Capture the cell that displays the provided text and extract its [x, y] central coordinate. 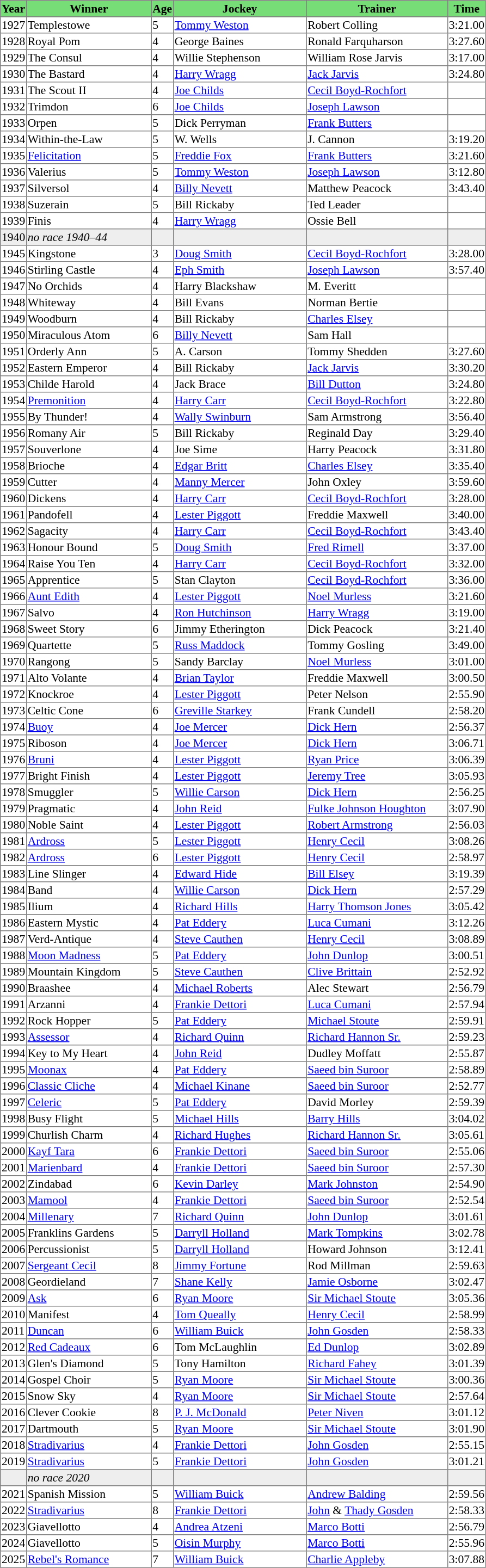
2:59.63 [466, 1265]
1969 [14, 645]
Woodburn [89, 319]
1931 [14, 90]
3:56.40 [466, 417]
Charlie Appleby [377, 1559]
Ron Hutchinson [239, 613]
1959 [14, 482]
3:57.40 [466, 270]
Trainer [377, 9]
1992 [14, 1021]
2:52.54 [466, 1200]
J. Cannon [377, 139]
Year [14, 9]
Premonition [89, 400]
2:55.15 [466, 1445]
3:01.39 [466, 1363]
2:52.77 [466, 1086]
2:55.90 [466, 694]
no race 1940–44 [89, 237]
1998 [14, 1119]
1927 [14, 25]
1953 [14, 384]
2:56.03 [466, 825]
1968 [14, 629]
2025 [14, 1559]
2014 [14, 1380]
1971 [14, 678]
Sam Hall [377, 335]
Ryan Price [377, 760]
Raise You Ten [89, 564]
Eastern Emperor [89, 368]
George Baines [239, 41]
Harry Blackshaw [239, 286]
1949 [14, 319]
Gospel Choir [89, 1380]
3:01.61 [466, 1217]
1967 [14, 613]
Rebel's Romance [89, 1559]
2022 [14, 1510]
Richard Hills [239, 906]
3:08.89 [466, 939]
1964 [14, 564]
Time [466, 9]
3:00.51 [466, 955]
Sam Armstrong [377, 417]
1990 [14, 988]
2:57.64 [466, 1396]
Tommy Gosling [377, 645]
2:57.30 [466, 1168]
The Consul [89, 58]
1993 [14, 1037]
3:21.00 [466, 25]
2:58.20 [466, 711]
Michael Stoute [377, 1021]
1962 [14, 531]
2:55.06 [466, 1151]
3:04.02 [466, 1119]
Spanish Mission [89, 1494]
Line Slinger [89, 874]
3:31.80 [466, 449]
Rod Millman [377, 1265]
Quartette [89, 645]
2:58.97 [466, 857]
Celtic Cone [89, 711]
Mark Tompkins [377, 1233]
no race 2020 [89, 1478]
Jockey [239, 9]
3:12.41 [466, 1249]
1947 [14, 286]
Frank Cundell [377, 711]
1980 [14, 825]
3:36.00 [466, 580]
Sergeant Cecil [89, 1265]
3:40.00 [466, 515]
1928 [14, 41]
1956 [14, 433]
2009 [14, 1298]
1955 [14, 417]
1974 [14, 727]
Andrew Balding [377, 1494]
Dick Peacock [377, 629]
2:58.89 [466, 1070]
1973 [14, 711]
3:12.26 [466, 923]
Moon Madness [89, 955]
By Thunder! [89, 417]
Alto Volante [89, 678]
1997 [14, 1102]
2:59.23 [466, 1037]
Jack Brace [239, 384]
Edward Hide [239, 874]
Tom Queally [239, 1314]
2010 [14, 1314]
Bill Dutton [377, 384]
Mark Johnston [377, 1184]
Dick Perryman [239, 123]
3:49.00 [466, 645]
3:17.00 [466, 58]
2:56.25 [466, 792]
1950 [14, 335]
Knockroe [89, 694]
Valerius [89, 172]
Mamool [89, 1200]
Orderly Ann [89, 351]
Jimmy Fortune [239, 1265]
M. Everitt [377, 286]
2002 [14, 1184]
1966 [14, 596]
3:07.90 [466, 808]
The Scout II [89, 90]
1951 [14, 351]
2004 [14, 1217]
Jeremy Tree [377, 776]
2008 [14, 1282]
Band [89, 890]
2006 [14, 1249]
1937 [14, 188]
Brioche [89, 466]
1960 [14, 498]
2:54.90 [466, 1184]
Within-the-Law [89, 139]
2016 [14, 1412]
3:22.80 [466, 400]
3:01.21 [466, 1461]
1982 [14, 857]
John & Thady Gosden [377, 1510]
Geordieland [89, 1282]
1939 [14, 221]
Dartmouth [89, 1429]
Salvo [89, 613]
Bill Evans [239, 303]
2:57.29 [466, 890]
Riboson [89, 743]
2024 [14, 1543]
Richard Hughes [239, 1135]
A. Carson [239, 351]
The Bastard [89, 74]
Pandofell [89, 515]
Finis [89, 221]
Sandy Barclay [239, 662]
Clive Brittain [377, 972]
Churlish Charm [89, 1135]
3:30.20 [466, 368]
Ed Dunlop [377, 1347]
2:58.99 [466, 1314]
1989 [14, 972]
Dudley Moffatt [377, 1053]
Whiteway [89, 303]
Busy Flight [89, 1119]
1996 [14, 1086]
1994 [14, 1053]
David Morley [377, 1102]
3:05.61 [466, 1135]
Winner [89, 9]
1934 [14, 139]
Royal Pom [89, 41]
John Oxley [377, 482]
Classic Cliche [89, 1086]
Wally Swinburn [239, 417]
Key to My Heart [89, 1053]
3:07.88 [466, 1559]
Dickens [89, 498]
1957 [14, 449]
Joe Sime [239, 449]
2:55.87 [466, 1053]
2:59.39 [466, 1102]
Norman Bertie [377, 303]
Assessor [89, 1037]
Freddie Fox [239, 156]
Verd-Antique [89, 939]
3:37.00 [466, 547]
Souverlone [89, 449]
2001 [14, 1168]
1965 [14, 580]
2000 [14, 1151]
No Orchids [89, 286]
Silversol [89, 188]
Templestowe [89, 25]
Childe Harold [89, 384]
Peter Niven [377, 1412]
Ronald Farquharson [377, 41]
Jimmy Etherington [239, 629]
Kayf Tara [89, 1151]
3:05.93 [466, 776]
3:01.12 [466, 1412]
2:56.37 [466, 727]
Moonax [89, 1070]
3:05.42 [466, 906]
Willie Stephenson [239, 58]
Kevin Darley [239, 1184]
3:19.20 [466, 139]
Michael Hills [239, 1119]
1930 [14, 74]
Greville Starkey [239, 711]
Russ Maddock [239, 645]
2019 [14, 1461]
Fred Rimell [377, 547]
2005 [14, 1233]
Rangong [89, 662]
Millenary [89, 1217]
Eastern Mystic [89, 923]
3:02.78 [466, 1233]
Stan Clayton [239, 580]
Robert Colling [377, 25]
1929 [14, 58]
Peter Nelson [377, 694]
Age [162, 9]
2:59.56 [466, 1494]
2:59.91 [466, 1021]
Mountain Kingdom [89, 972]
Tony Hamilton [239, 1363]
1995 [14, 1070]
3:02.89 [466, 1347]
2:55.96 [466, 1543]
1952 [14, 368]
Robert Armstrong [377, 825]
Andrea Atzeni [239, 1527]
1961 [14, 515]
Shane Kelly [239, 1282]
Pragmatic [89, 808]
Ossie Bell [377, 221]
2013 [14, 1363]
Marienbard [89, 1168]
Alec Stewart [377, 988]
2018 [14, 1445]
Bruni [89, 760]
3:12.80 [466, 172]
1940 [14, 237]
1976 [14, 760]
1984 [14, 890]
Bill Elsey [377, 874]
Franklins Gardens [89, 1233]
Edgar Britt [239, 466]
2:52.92 [466, 972]
P. J. McDonald [239, 1412]
Zindabad [89, 1184]
Orpen [89, 123]
1999 [14, 1135]
3:08.26 [466, 841]
Oisin Murphy [239, 1543]
Harry Thomson Jones [377, 906]
1983 [14, 874]
Howard Johnson [377, 1249]
Red Cadeaux [89, 1347]
William Rose Jarvis [377, 58]
3:01.00 [466, 662]
Duncan [89, 1331]
1975 [14, 743]
3:59.60 [466, 482]
Sweet Story [89, 629]
Miraculous Atom [89, 335]
Kingstone [89, 254]
2011 [14, 1331]
Stirling Castle [89, 270]
Buoy [89, 727]
1991 [14, 1004]
Romany Air [89, 433]
Honour Bound [89, 547]
Ask [89, 1298]
3:05.36 [466, 1298]
1933 [14, 123]
Manny Mercer [239, 482]
2:57.94 [466, 1004]
3:32.00 [466, 564]
W. Wells [239, 139]
Bright Finish [89, 776]
Smuggler [89, 792]
2003 [14, 1200]
Brian Taylor [239, 678]
1972 [14, 694]
1979 [14, 808]
Cutter [89, 482]
1935 [14, 156]
1978 [14, 792]
2021 [14, 1494]
1954 [14, 400]
1945 [14, 254]
1932 [14, 107]
2023 [14, 1527]
2007 [14, 1265]
Ted Leader [377, 205]
Fulke Johnson Houghton [377, 808]
3:02.47 [466, 1282]
Sagacity [89, 531]
Rock Hopper [89, 1021]
3 [162, 254]
3:29.40 [466, 433]
1977 [14, 776]
1946 [14, 270]
2012 [14, 1347]
Suzerain [89, 205]
Apprentice [89, 580]
1985 [14, 906]
Aunt Edith [89, 596]
1963 [14, 547]
3:21.40 [466, 629]
Tommy Shedden [377, 351]
1986 [14, 923]
Arzanni [89, 1004]
3:19.00 [466, 613]
Trimdon [89, 107]
Harry Peacock [377, 449]
1936 [14, 172]
Clever Cookie [89, 1412]
1987 [14, 939]
Michael Roberts [239, 988]
1938 [14, 205]
Manifest [89, 1314]
2017 [14, 1429]
3:00.36 [466, 1380]
Matthew Peacock [377, 188]
Braashee [89, 988]
3:35.40 [466, 466]
1988 [14, 955]
Glen's Diamond [89, 1363]
1958 [14, 466]
Noble Saint [89, 825]
Reginald Day [377, 433]
Celeric [89, 1102]
Percussionist [89, 1249]
2015 [14, 1396]
Barry Hills [377, 1119]
Eph Smith [239, 270]
Felicitation [89, 156]
3:01.90 [466, 1429]
Snow Sky [89, 1396]
3:06.39 [466, 760]
Richard Fahey [377, 1363]
Michael Kinane [239, 1086]
3:06.71 [466, 743]
1948 [14, 303]
1981 [14, 841]
Ilium [89, 906]
Jamie Osborne [377, 1282]
3:00.50 [466, 678]
1970 [14, 662]
Tom McLaughlin [239, 1347]
3:19.39 [466, 874]
